Capture the cell that displays the provided text and extract its [x, y] central coordinate. 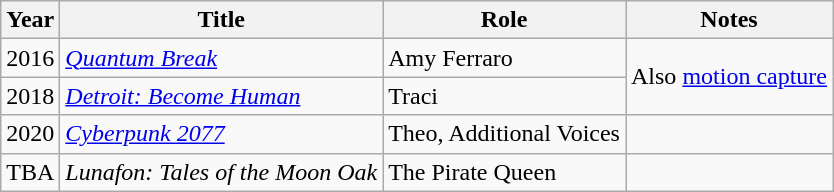
Lunafon: Tales of the Moon Oak [222, 172]
The Pirate Queen [504, 172]
Notes [730, 20]
Role [504, 20]
2020 [30, 134]
TBA [30, 172]
Title [222, 20]
Detroit: Become Human [222, 96]
Cyberpunk 2077 [222, 134]
Amy Ferraro [504, 58]
2016 [30, 58]
Quantum Break [222, 58]
Also motion capture [730, 77]
2018 [30, 96]
Traci [504, 96]
Theo, Additional Voices [504, 134]
Year [30, 20]
